Identify which cell holds the provided text, then report its [x, y] central coordinate. 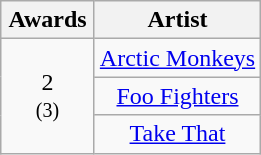
Foo Fighters [177, 96]
2(3) [48, 96]
Take That [177, 134]
Artist [177, 20]
Arctic Monkeys [177, 58]
Awards [48, 20]
